Return (X, Y) of the center of cell containing provided text 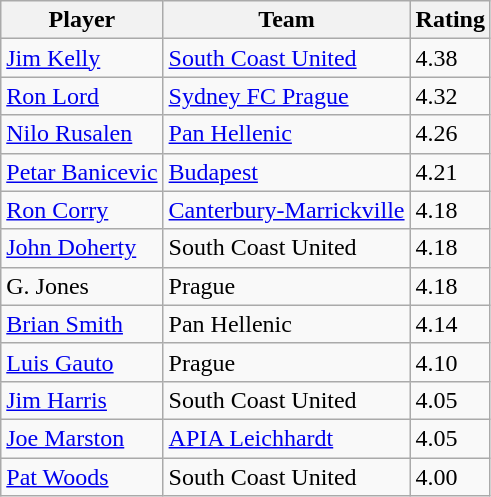
Pat Woods (82, 477)
Jim Harris (82, 400)
Team (286, 20)
Luis Gauto (82, 362)
Nilo Rusalen (82, 134)
Joe Marston (82, 438)
4.14 (450, 324)
4.26 (450, 134)
Canterbury-Marrickville (286, 210)
John Doherty (82, 248)
G. Jones (82, 286)
Player (82, 20)
4.32 (450, 96)
Jim Kelly (82, 58)
Petar Banicevic (82, 172)
Ron Corry (82, 210)
Ron Lord (82, 96)
4.38 (450, 58)
4.10 (450, 362)
Brian Smith (82, 324)
Sydney FC Prague (286, 96)
Rating (450, 20)
4.00 (450, 477)
Budapest (286, 172)
4.21 (450, 172)
APIA Leichhardt (286, 438)
